Extract the [x, y] coordinate from the center of the cell holding the provided text.  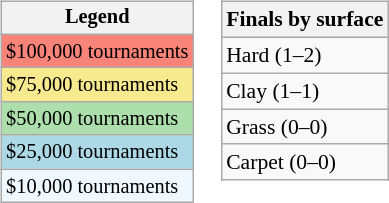
Grass (0–0) [304, 127]
$100,000 tournaments [97, 51]
$75,000 tournaments [97, 85]
$25,000 tournaments [97, 152]
$50,000 tournaments [97, 119]
Clay (1–1) [304, 91]
Finals by surface [304, 20]
Hard (1–2) [304, 55]
Legend [97, 18]
Carpet (0–0) [304, 162]
$10,000 tournaments [97, 186]
